Pinpoint the cell where the given text exists, returning its [X, Y] midpoint coordinate. 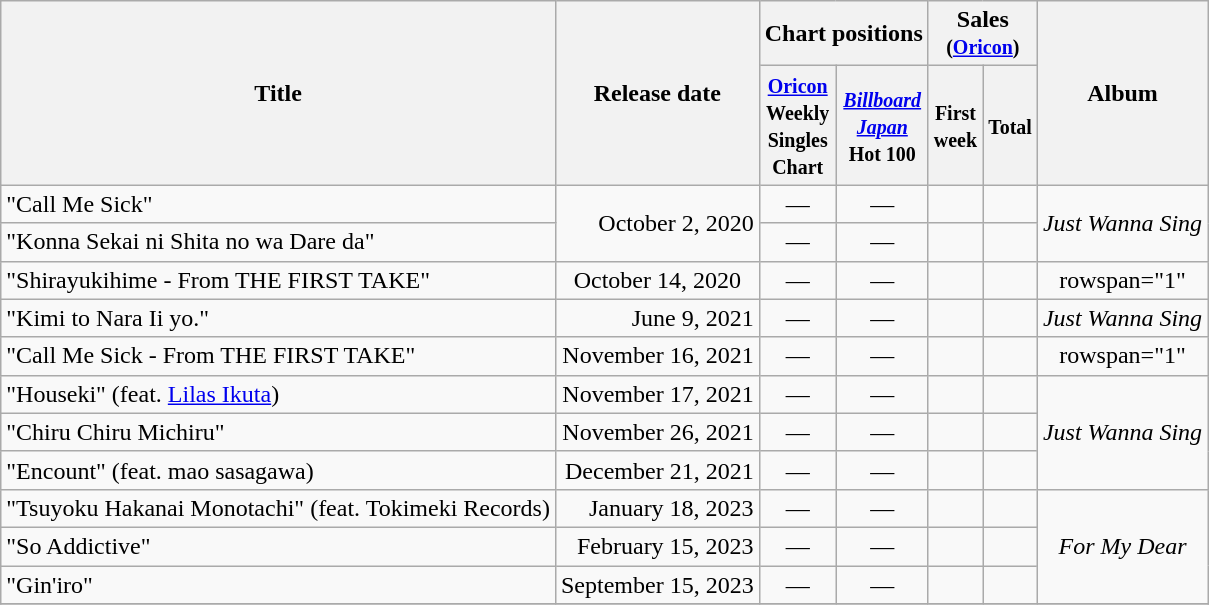
Title [278, 93]
"So Addictive" [278, 546]
"Encount" (feat. mao sasagawa) [278, 470]
Firstweek [955, 126]
"Tsuyoku Hakanai Monotachi" (feat. Tokimeki Records) [278, 508]
"Kimi to Nara Ii yo." [278, 318]
February 15, 2023 [657, 546]
November 26, 2021 [657, 432]
November 17, 2021 [657, 394]
June 9, 2021 [657, 318]
Album [1122, 93]
BillboardJapanHot 100 [882, 126]
"Chiru Chiru Michiru" [278, 432]
"Houseki" (feat. Lilas Ikuta) [278, 394]
"Call Me Sick - From THE FIRST TAKE" [278, 356]
November 16, 2021 [657, 356]
September 15, 2023 [657, 585]
Chart positions [844, 34]
Release date [657, 93]
December 21, 2021 [657, 470]
"Shirayukihime - From THE FIRST TAKE" [278, 280]
For My Dear [1122, 546]
"Call Me Sick" [278, 204]
January 18, 2023 [657, 508]
OriconWeeklySinglesChart [798, 126]
"Gin'iro" [278, 585]
Total [1010, 126]
October 14, 2020 [657, 280]
Sales(Oricon) [982, 34]
October 2, 2020 [657, 223]
"Konna Sekai ni Shita no wa Dare da" [278, 242]
